Locate the cell with the specified text and output its [X, Y] center coordinate. 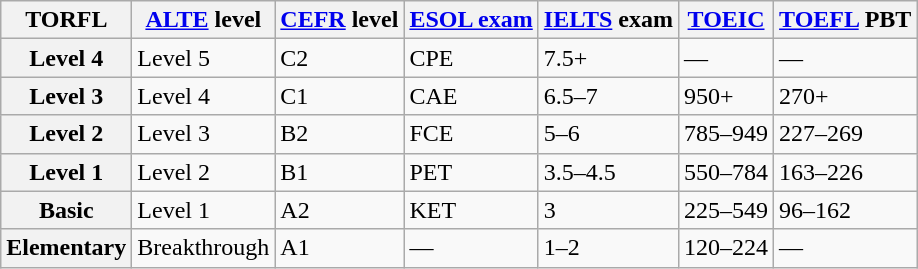
6.5–7 [608, 96]
C1 [340, 96]
Breakthrough [204, 248]
TOEFL PBT [846, 20]
CPE [471, 58]
TOEIC [726, 20]
Basic [66, 210]
270+ [846, 96]
785–949 [726, 134]
B2 [340, 134]
TORFL [66, 20]
FCE [471, 134]
IELTS exam [608, 20]
225–549 [726, 210]
A2 [340, 210]
1–2 [608, 248]
3 [608, 210]
CEFR level [340, 20]
Elementary [66, 248]
3.5–4.5 [608, 172]
Level 5 [204, 58]
96–162 [846, 210]
CAE [471, 96]
950+ [726, 96]
227–269 [846, 134]
5–6 [608, 134]
163–226 [846, 172]
ALTE level [204, 20]
ESOL exam [471, 20]
550–784 [726, 172]
A1 [340, 248]
B1 [340, 172]
PET [471, 172]
KET [471, 210]
120–224 [726, 248]
7.5+ [608, 58]
C2 [340, 58]
